Locate the cell with the specified text and output its (X, Y) center coordinate. 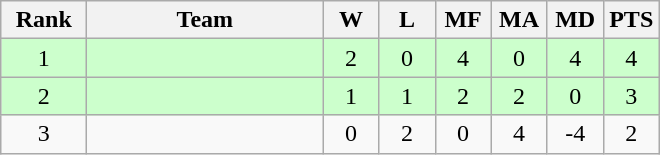
Team (205, 20)
MA (519, 20)
Rank (44, 20)
MF (463, 20)
-4 (575, 134)
L (407, 20)
MD (575, 20)
W (351, 20)
PTS (631, 20)
